Capture the cell that displays the provided text and extract its (X, Y) central coordinate. 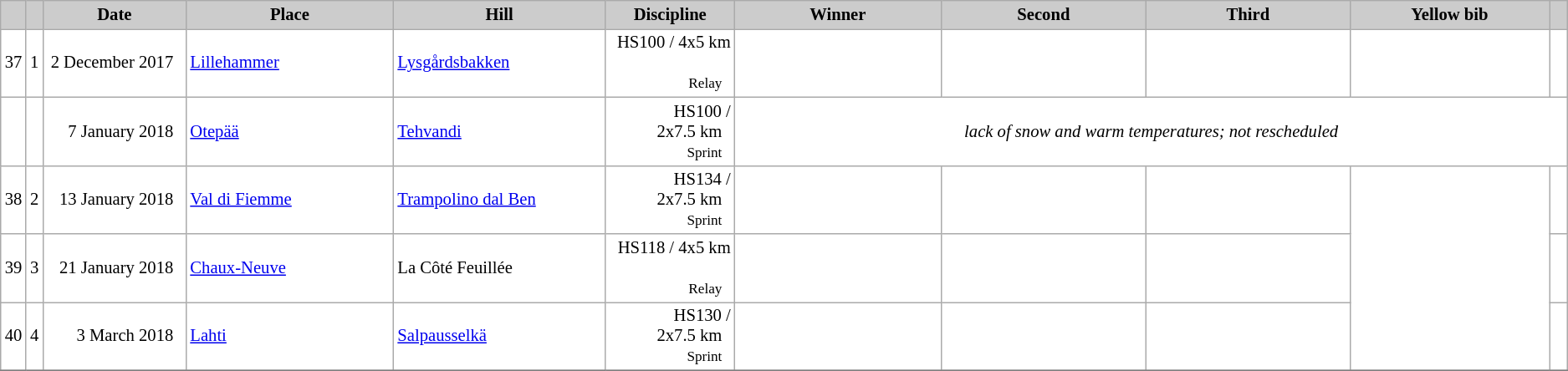
Lysgårdsbakken (498, 63)
Discipline (671, 14)
37 (13, 63)
Salpausselkä (498, 336)
Date (114, 14)
Tehvandi (498, 131)
21 January 2018 (114, 268)
4 (34, 336)
HS134 / 2x7.5 km Sprint (671, 200)
Hill (498, 14)
Place (289, 14)
Winner (838, 14)
HS118 / 4x5 km Relay (671, 268)
HS130 / 2x7.5 km Sprint (671, 336)
3 March 2018 (114, 336)
39 (13, 268)
Otepää (289, 131)
13 January 2018 (114, 200)
Chaux-Neuve (289, 268)
HS100 / 2x7.5 km Sprint (671, 131)
Trampolino dal Ben (498, 200)
Third (1248, 14)
Lahti (289, 336)
HS100 / 4x5 km Relay (671, 63)
40 (13, 336)
2 December 2017 (114, 63)
lack of snow and warm temperatures; not rescheduled (1152, 131)
7 January 2018 (114, 131)
Second (1044, 14)
2 (34, 200)
38 (13, 200)
Yellow bib (1450, 14)
Val di Fiemme (289, 200)
Lillehammer (289, 63)
3 (34, 268)
La Côté Feuillée (498, 268)
1 (34, 63)
